For the text-containing cell, return its midpoint in (x, y) coordinate format. 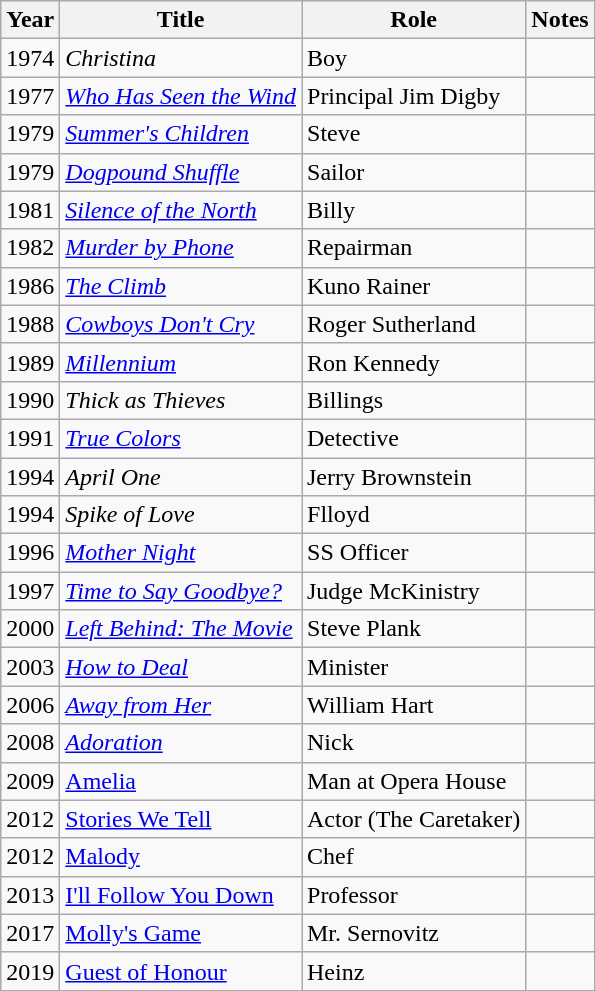
The Climb (181, 286)
1988 (30, 324)
Year (30, 20)
Silence of the North (181, 210)
Man at Opera House (414, 781)
Repairman (414, 248)
2008 (30, 743)
Notes (560, 20)
Kuno Rainer (414, 286)
Murder by Phone (181, 248)
Detective (414, 438)
Roger Sutherland (414, 324)
Billings (414, 400)
Principal Jim Digby (414, 96)
Jerry Brownstein (414, 477)
Mother Night (181, 553)
2003 (30, 667)
Steve Plank (414, 629)
1981 (30, 210)
Billy (414, 210)
Boy (414, 58)
2013 (30, 895)
Malody (181, 857)
Christina (181, 58)
William Hart (414, 705)
Time to Say Goodbye? (181, 591)
Judge McKinistry (414, 591)
1990 (30, 400)
April One (181, 477)
Millennium (181, 362)
2006 (30, 705)
True Colors (181, 438)
Nick (414, 743)
Title (181, 20)
1991 (30, 438)
Heinz (414, 971)
Flloyd (414, 515)
Chef (414, 857)
Spike of Love (181, 515)
2000 (30, 629)
Left Behind: The Movie (181, 629)
1989 (30, 362)
Actor (The Caretaker) (414, 819)
Cowboys Don't Cry (181, 324)
Role (414, 20)
Who Has Seen the Wind (181, 96)
1997 (30, 591)
Away from Her (181, 705)
Summer's Children (181, 134)
Mr. Sernovitz (414, 933)
Steve (414, 134)
Dogpound Shuffle (181, 172)
Adoration (181, 743)
1986 (30, 286)
Minister (414, 667)
Professor (414, 895)
Guest of Honour (181, 971)
1974 (30, 58)
Amelia (181, 781)
I'll Follow You Down (181, 895)
SS Officer (414, 553)
2019 (30, 971)
2009 (30, 781)
1977 (30, 96)
1996 (30, 553)
Stories We Tell (181, 819)
Thick as Thieves (181, 400)
Molly's Game (181, 933)
How to Deal (181, 667)
1982 (30, 248)
2017 (30, 933)
Sailor (414, 172)
Ron Kennedy (414, 362)
